Extract the (X, Y) coordinate from the center of the cell holding the provided text.  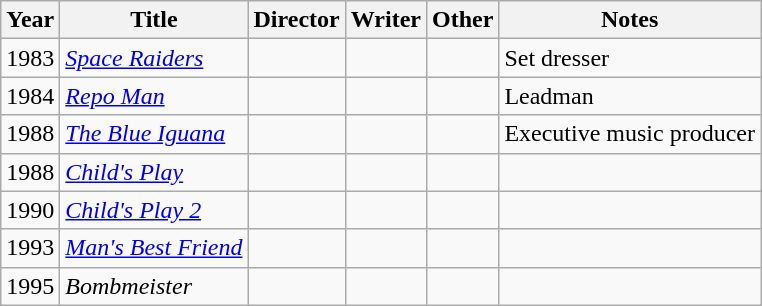
Other (462, 20)
Bombmeister (154, 286)
1984 (30, 96)
1990 (30, 210)
Executive music producer (630, 134)
Child's Play (154, 172)
1993 (30, 248)
Director (296, 20)
Repo Man (154, 96)
Title (154, 20)
Man's Best Friend (154, 248)
Child's Play 2 (154, 210)
1983 (30, 58)
Leadman (630, 96)
Set dresser (630, 58)
Writer (386, 20)
Space Raiders (154, 58)
Notes (630, 20)
Year (30, 20)
1995 (30, 286)
The Blue Iguana (154, 134)
